Pinpoint the cell where the given text exists, returning its [X, Y] midpoint coordinate. 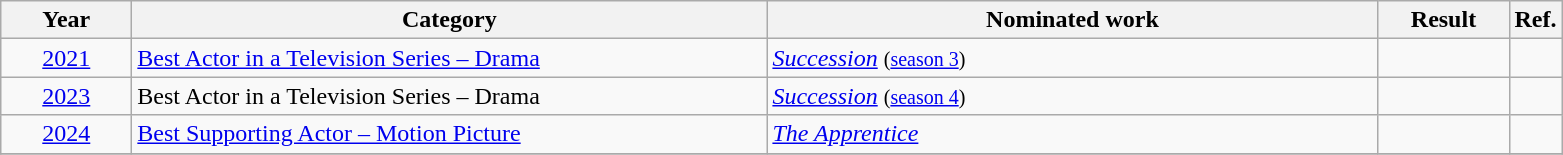
2021 [66, 58]
Best Supporting Actor – Motion Picture [450, 134]
Category [450, 20]
2024 [66, 134]
Succession (season 3) [1072, 58]
Succession (season 4) [1072, 96]
The Apprentice [1072, 134]
2023 [66, 96]
Nominated work [1072, 20]
Ref. [1536, 20]
Result [1444, 20]
Year [66, 20]
